From the cell containing the given text, extract its center point as (X, Y) coordinate. 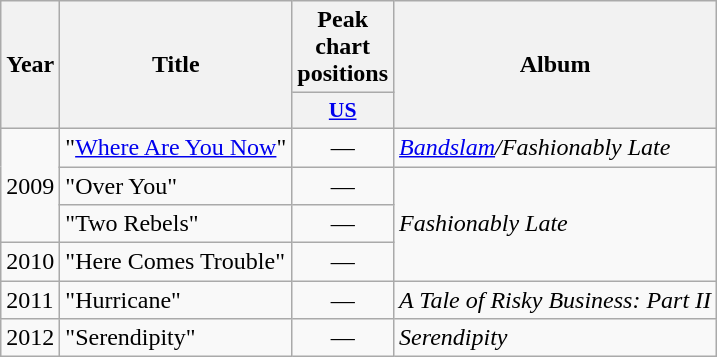
"Hurricane" (176, 300)
Serendipity (556, 338)
Peak chart positions (343, 47)
"Here Comes Trouble" (176, 262)
2010 (30, 262)
Fashionably Late (556, 223)
A Tale of Risky Business: Part II (556, 300)
2011 (30, 300)
2012 (30, 338)
Album (556, 65)
2009 (30, 185)
Year (30, 65)
Bandslam/Fashionably Late (556, 147)
"Where Are You Now" (176, 147)
"Serendipity" (176, 338)
"Two Rebels" (176, 224)
US (343, 111)
Title (176, 65)
"Over You" (176, 185)
